Scan for the cell matching the given text and deliver its (x, y) coordinate at center. 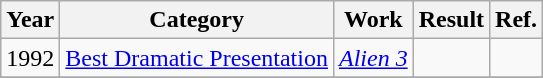
Result (451, 20)
Ref. (516, 20)
Best Dramatic Presentation (197, 58)
Alien 3 (373, 58)
Category (197, 20)
Year (30, 20)
1992 (30, 58)
Work (373, 20)
